Scan for the cell matching the given text and deliver its [x, y] coordinate at center. 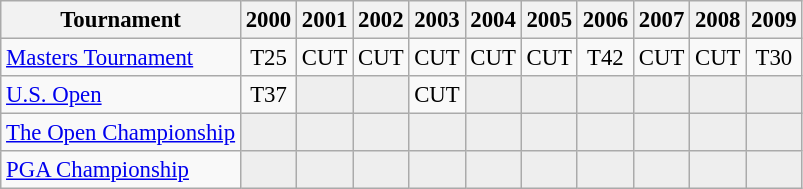
2009 [774, 20]
2008 [718, 20]
2007 [661, 20]
2001 [325, 20]
Masters Tournament [121, 58]
PGA Championship [121, 170]
2006 [605, 20]
2000 [268, 20]
T30 [774, 58]
2002 [381, 20]
T25 [268, 58]
U.S. Open [121, 95]
2004 [493, 20]
T37 [268, 95]
Tournament [121, 20]
The Open Championship [121, 133]
2003 [437, 20]
T42 [605, 58]
2005 [549, 20]
